Detect which cell encompasses the target text, then output its (x, y) center coordinate. 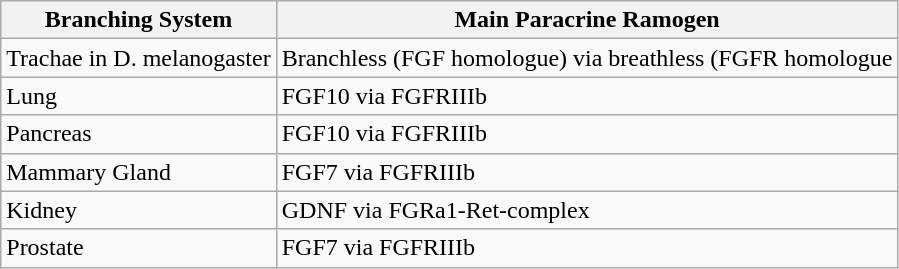
Branching System (138, 20)
Main Paracrine Ramogen (587, 20)
Prostate (138, 248)
Kidney (138, 210)
GDNF via FGRa1-Ret-complex (587, 210)
Trachae in D. melanogaster (138, 58)
Mammary Gland (138, 172)
Pancreas (138, 134)
Branchless (FGF homologue) via breathless (FGFR homologue (587, 58)
Lung (138, 96)
